Identify which cell holds the provided text, then report its [X, Y] central coordinate. 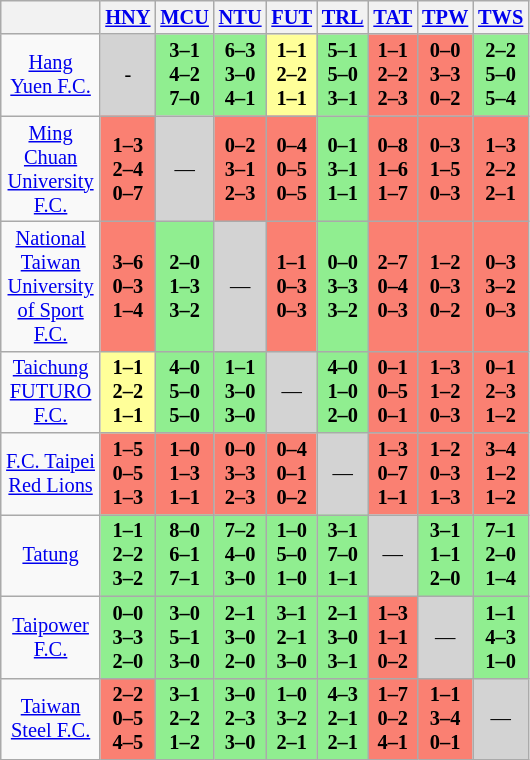
0–33–20–3 [500, 286]
1–05–01–0 [291, 555]
5–15–03–1 [343, 75]
4–32–12–1 [343, 719]
1–14–31–0 [500, 637]
HNY [128, 17]
0–12–31–2 [500, 392]
1–32–40–7 [128, 169]
3–41–21–2 [500, 474]
0–31–50–3 [445, 169]
0–03–30–2 [445, 75]
1–30–71–1 [392, 474]
Taichung FUTURO F.C. [51, 392]
8–06–17–1 [184, 555]
2–20–54–5 [128, 719]
1–20–31–3 [445, 474]
3–12–21–2 [184, 719]
4–01–02–0 [343, 392]
0–23–12–3 [240, 169]
Taiwan Steel F.C. [51, 719]
FUT [291, 17]
TAT [392, 17]
MCU [184, 17]
Hang Yuen F.C. [51, 75]
2–70–40–3 [392, 286]
3–17–01–1 [343, 555]
3–02–33–0 [240, 719]
1–32–22–1 [500, 169]
3–05–13–0 [184, 637]
1–20–30–2 [445, 286]
0–10–50–1 [392, 392]
TWS [500, 17]
0–03–33–2 [343, 286]
0–81–61–7 [392, 169]
1–31–10–2 [392, 637]
1–13–03–0 [240, 392]
1–03–22–1 [291, 719]
1–01–31–1 [184, 474]
0–40–50–5 [291, 169]
1–70–24–1 [392, 719]
1–12–22–3 [392, 75]
NTU [240, 17]
National Taiwan University of Sport F.C. [51, 286]
1–12–23–2 [128, 555]
0–13–11–1 [343, 169]
1–50–51–3 [128, 474]
3–14–27–0 [184, 75]
- [128, 75]
TRL [343, 17]
7–24–03–0 [240, 555]
7–12–01–4 [500, 555]
3–12–13–0 [291, 637]
2–25–05–4 [500, 75]
Ming Chuan University F.C. [51, 169]
TPW [445, 17]
1–31–20–3 [445, 392]
4–05–05–0 [184, 392]
2–13–03–1 [343, 637]
1–13–40–1 [445, 719]
6–33–04–1 [240, 75]
0–40–10–2 [291, 474]
3–60–31–4 [128, 286]
Taipower F.C. [51, 637]
1–10–30–3 [291, 286]
F.C. Taipei Red Lions [51, 474]
0–03–32–0 [128, 637]
3–11–12–0 [445, 555]
Tatung [51, 555]
2–01–33–2 [184, 286]
2–13–02–0 [240, 637]
0–03–32–3 [240, 474]
